Detect which cell encompasses the target text, then output its (x, y) center coordinate. 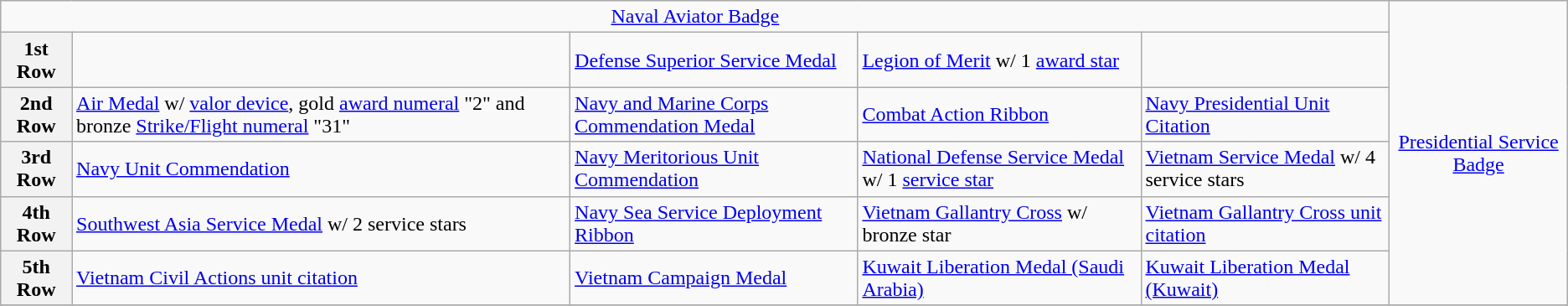
Vietnam Gallantry Cross w/ bronze star (999, 223)
4th Row (37, 223)
Naval Aviator Badge (695, 17)
Vietnam Gallantry Cross unit citation (1265, 223)
Navy Presidential Unit Citation (1265, 114)
Vietnam Service Medal w/ 4 service stars (1265, 169)
Legion of Merit w/ 1 award star (999, 60)
Combat Action Ribbon (999, 114)
3rd Row (37, 169)
National Defense Service Medal w/ 1 service star (999, 169)
2nd Row (37, 114)
Kuwait Liberation Medal (Kuwait) (1265, 278)
1st Row (37, 60)
5th Row (37, 278)
Vietnam Civil Actions unit citation (322, 278)
Navy Meritorious Unit Commendation (714, 169)
Defense Superior Service Medal (714, 60)
Kuwait Liberation Medal (Saudi Arabia) (999, 278)
Presidential Service Badge (1478, 153)
Southwest Asia Service Medal w/ 2 service stars (322, 223)
Air Medal w/ valor device, gold award numeral "2" and bronze Strike/Flight numeral "31" (322, 114)
Vietnam Campaign Medal (714, 278)
Navy and Marine Corps Commendation Medal (714, 114)
Navy Sea Service Deployment Ribbon (714, 223)
Navy Unit Commendation (322, 169)
